Return the (x, y) coordinate for the center point of the cell that contains the specified text.  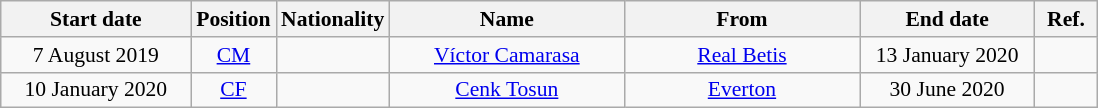
13 January 2020 (948, 55)
Everton (742, 90)
Víctor Camarasa (506, 55)
CM (234, 55)
Name (506, 19)
CF (234, 90)
Ref. (1066, 19)
Position (234, 19)
Real Betis (742, 55)
Cenk Tosun (506, 90)
10 January 2020 (96, 90)
30 June 2020 (948, 90)
7 August 2019 (96, 55)
From (742, 19)
End date (948, 19)
Nationality (332, 19)
Start date (96, 19)
